Output the [x, y] coordinate of the center of the cell containing the given text.  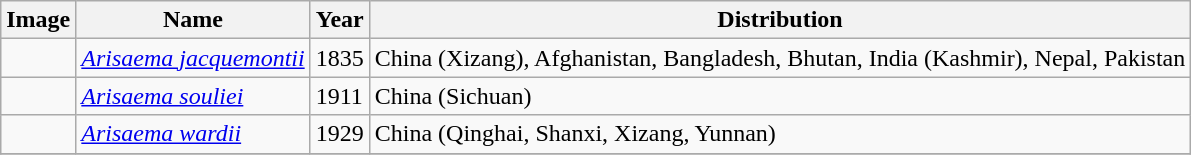
Year [340, 20]
China (Qinghai, Shanxi, Xizang, Yunnan) [780, 134]
1929 [340, 134]
Name [193, 20]
Image [38, 20]
Arisaema souliei [193, 96]
China (Xizang), Afghanistan, Bangladesh, Bhutan, India (Kashmir), Nepal, Pakistan [780, 58]
Arisaema wardii [193, 134]
Distribution [780, 20]
1835 [340, 58]
China (Sichuan) [780, 96]
1911 [340, 96]
Arisaema jacquemontii [193, 58]
